Find where the given text appears and provide that cell's center as [X, Y] coordinate. 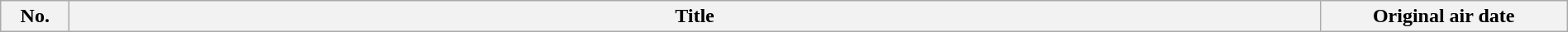
Title [695, 16]
No. [35, 16]
Original air date [1444, 16]
